Find where the given text appears and provide that cell's center as [X, Y] coordinate. 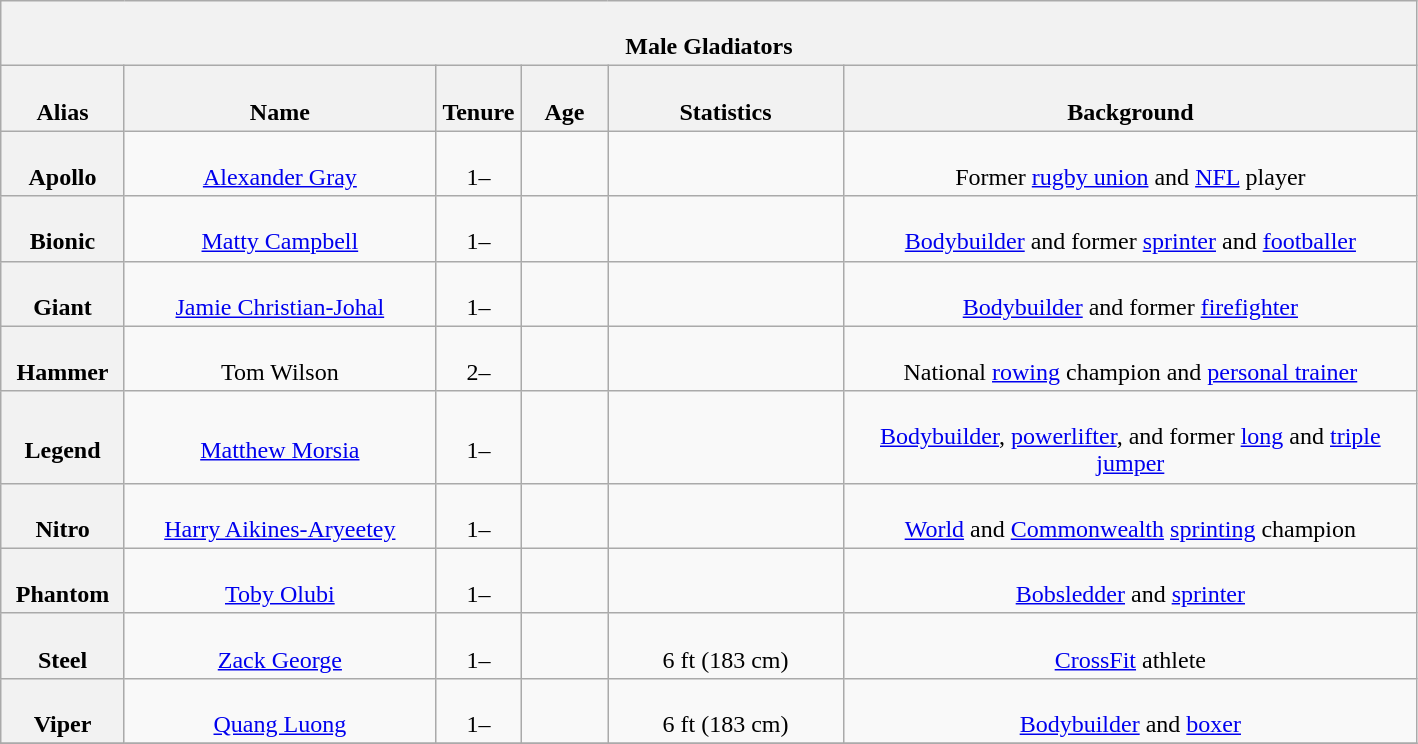
Toby Olubi [280, 580]
Bodybuilder and former firefighter [1131, 294]
Bionic [63, 228]
Jamie Christian-Johal [280, 294]
Age [564, 98]
Apollo [63, 164]
Harry Aikines-Aryeetey [280, 516]
Bodybuilder and former sprinter and footballer [1131, 228]
Giant [63, 294]
2– [478, 358]
Legend [63, 437]
CrossFit athlete [1131, 646]
Tenure [478, 98]
Viper [63, 710]
Matty Campbell [280, 228]
Bodybuilder, powerlifter, and former long and triple jumper [1131, 437]
Phantom [63, 580]
Hammer [63, 358]
Tom Wilson [280, 358]
Nitro [63, 516]
Statistics [726, 98]
Alexander Gray [280, 164]
National rowing champion and personal trainer [1131, 358]
Matthew Morsia [280, 437]
Name [280, 98]
World and Commonwealth sprinting champion [1131, 516]
Zack George [280, 646]
Alias [63, 98]
Background [1131, 98]
Steel [63, 646]
Bodybuilder and boxer [1131, 710]
Bobsledder and sprinter [1131, 580]
Quang Luong [280, 710]
Male Gladiators [709, 34]
Former rugby union and NFL player [1131, 164]
